Extract the [X, Y] coordinate from the center of the cell holding the provided text.  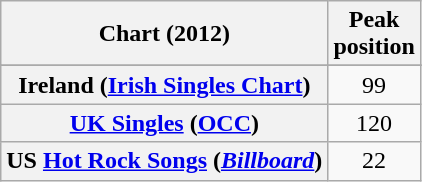
Chart (2012) [164, 34]
Peakposition [374, 34]
22 [374, 161]
120 [374, 123]
UK Singles (OCC) [164, 123]
Ireland (Irish Singles Chart) [164, 85]
99 [374, 85]
US Hot Rock Songs (Billboard) [164, 161]
